Pinpoint the cell where the given text exists, returning its (x, y) midpoint coordinate. 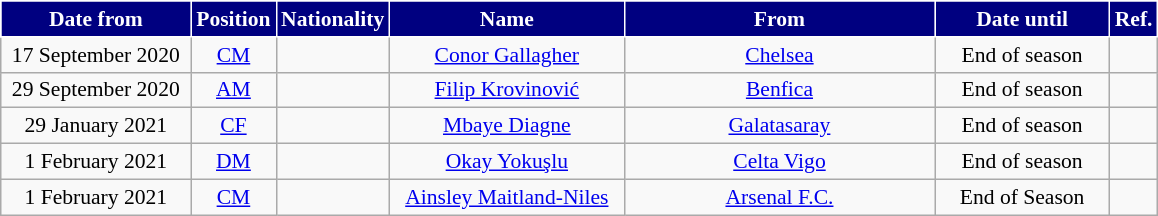
AM (234, 90)
Galatasaray (779, 126)
Ainsley Maitland-Niles (506, 197)
Filip Krovinović (506, 90)
29 September 2020 (96, 90)
Nationality (332, 19)
Date from (96, 19)
End of Season (1022, 197)
Conor Gallagher (506, 55)
From (779, 19)
Celta Vigo (779, 162)
Chelsea (779, 55)
Benfica (779, 90)
Arsenal F.C. (779, 197)
Date until (1022, 19)
29 January 2021 (96, 126)
17 September 2020 (96, 55)
Okay Yokuşlu (506, 162)
Position (234, 19)
Ref. (1134, 19)
DM (234, 162)
Name (506, 19)
CF (234, 126)
Mbaye Diagne (506, 126)
